Identify which cell holds the provided text, then report its [X, Y] central coordinate. 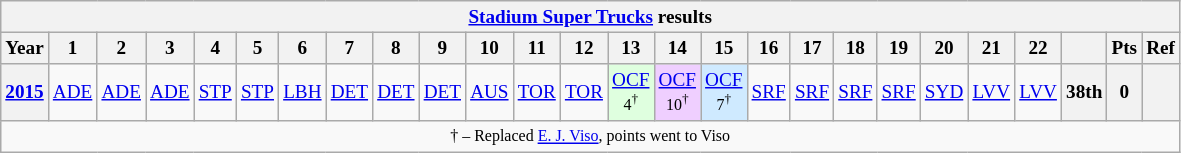
LBH [303, 92]
14 [677, 48]
SYD [944, 92]
18 [856, 48]
9 [442, 48]
2 [122, 48]
7 [349, 48]
15 [724, 48]
1 [72, 48]
† – Replaced E. J. Viso, points went to Viso [590, 136]
3 [170, 48]
OCF7† [724, 92]
16 [768, 48]
2015 [25, 92]
19 [898, 48]
21 [992, 48]
10 [490, 48]
OCF4† [631, 92]
4 [215, 48]
17 [812, 48]
Ref [1161, 48]
11 [536, 48]
6 [303, 48]
13 [631, 48]
AUS [490, 92]
OCF10† [677, 92]
Pts [1124, 48]
5 [257, 48]
38th [1084, 92]
22 [1038, 48]
8 [396, 48]
12 [584, 48]
Stadium Super Trucks results [590, 17]
Year [25, 48]
0 [1124, 92]
20 [944, 48]
